Return (x, y) of the center of cell containing provided text 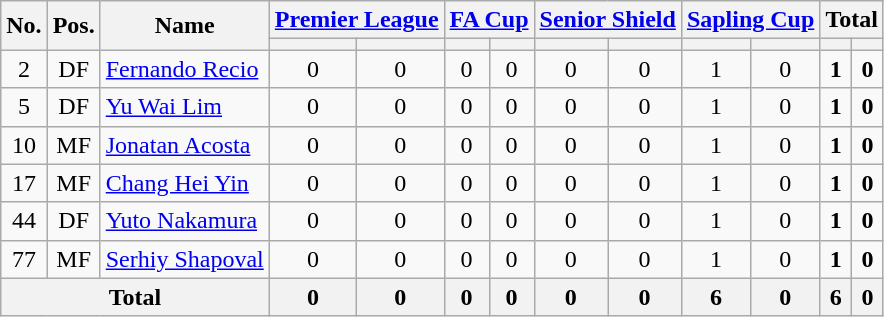
Yu Wai Lim (184, 107)
5 (24, 107)
Serhiy Shapoval (184, 259)
Name (184, 26)
77 (24, 259)
Senior Shield (608, 20)
17 (24, 183)
2 (24, 69)
Pos. (74, 26)
10 (24, 145)
FA Cup (489, 20)
No. (24, 26)
Yuto Nakamura (184, 221)
Jonatan Acosta (184, 145)
44 (24, 221)
Sapling Cup (750, 20)
Chang Hei Yin (184, 183)
Premier League (356, 20)
Fernando Recio (184, 69)
